From the cell containing the given text, extract its center point as [X, Y] coordinate. 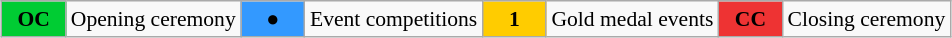
OC [34, 19]
Gold medal events [632, 19]
Closing ceremony [867, 19]
CC [750, 19]
Opening ceremony [154, 19]
1 [514, 19]
Event competitions [394, 19]
● [273, 19]
